Identify which cell holds the provided text, then report its (x, y) central coordinate. 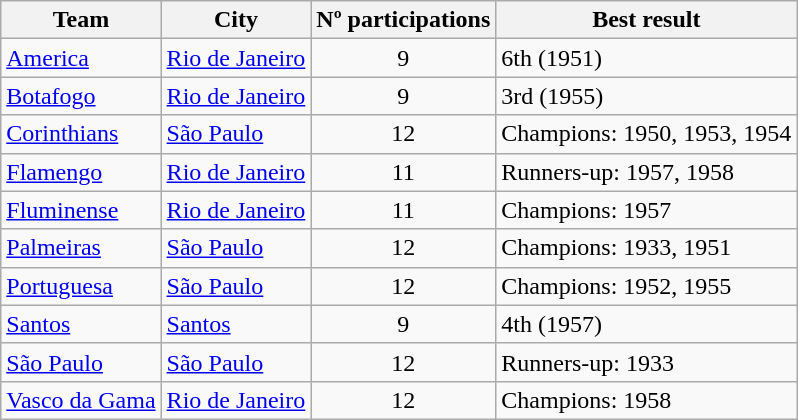
Palmeiras (81, 248)
Portuguesa (81, 286)
Corinthians (81, 134)
Flamengo (81, 172)
Champions: 1958 (646, 400)
Champions: 1957 (646, 210)
Vasco da Gama (81, 400)
Champions: 1952, 1955 (646, 286)
Botafogo (81, 96)
4th (1957) (646, 324)
Champions: 1950, 1953, 1954 (646, 134)
Fluminense (81, 210)
3rd (1955) (646, 96)
City (236, 20)
Runners-up: 1957, 1958 (646, 172)
America (81, 58)
Champions: 1933, 1951 (646, 248)
Team (81, 20)
Runners-up: 1933 (646, 362)
Best result (646, 20)
Nº participations (404, 20)
6th (1951) (646, 58)
